Return the (X, Y) coordinate for the center point of the cell that contains the specified text.  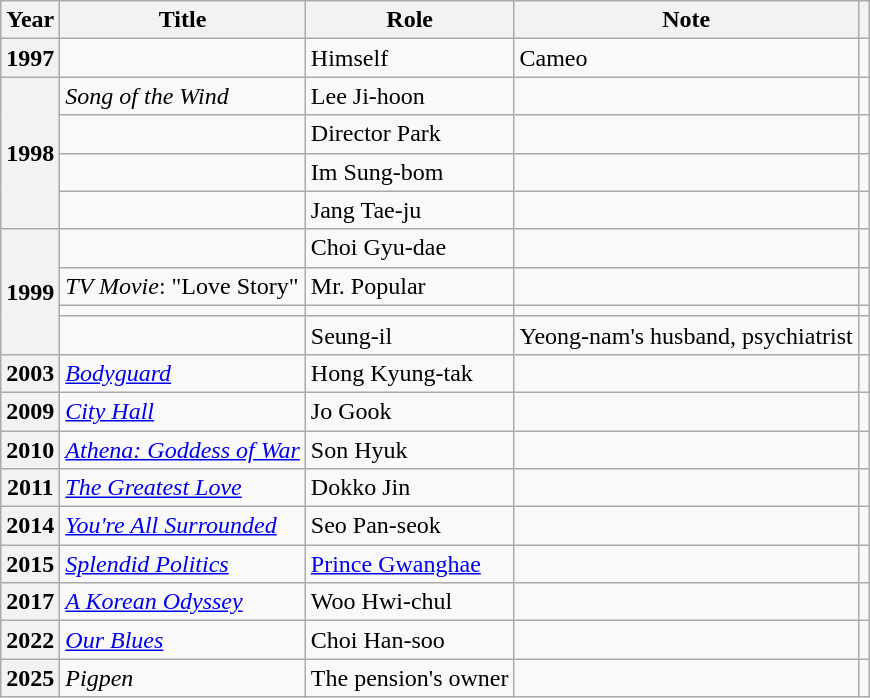
2009 (30, 411)
Year (30, 20)
Jo Gook (410, 411)
Role (410, 20)
2022 (30, 640)
Dokko Jin (410, 488)
Jang Tae-ju (410, 210)
2014 (30, 526)
A Korean Odyssey (183, 602)
You're All Surrounded (183, 526)
Title (183, 20)
Choi Gyu-dae (410, 248)
Yeong-nam's husband, psychiatrist (686, 335)
Seo Pan-seok (410, 526)
2017 (30, 602)
Hong Kyung-tak (410, 373)
Athena: Goddess of War (183, 449)
TV Movie: "Love Story" (183, 286)
Our Blues (183, 640)
2025 (30, 678)
Splendid Politics (183, 564)
2011 (30, 488)
Bodyguard (183, 373)
2015 (30, 564)
Lee Ji-hoon (410, 96)
Director Park (410, 134)
1999 (30, 292)
Pigpen (183, 678)
2010 (30, 449)
Seung-il (410, 335)
Himself (410, 58)
Choi Han-soo (410, 640)
1997 (30, 58)
The pension's owner (410, 678)
Prince Gwanghae (410, 564)
City Hall (183, 411)
Woo Hwi-chul (410, 602)
Im Sung-bom (410, 172)
Mr. Popular (410, 286)
Note (686, 20)
2003 (30, 373)
Cameo (686, 58)
The Greatest Love (183, 488)
Son Hyuk (410, 449)
Song of the Wind (183, 96)
1998 (30, 153)
